Scan for the cell matching the given text and deliver its (X, Y) coordinate at center. 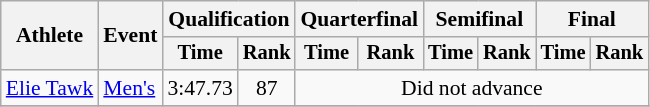
Quarterfinal (359, 19)
Did not advance (472, 88)
Final (592, 19)
Men's (130, 88)
Semifinal (479, 19)
Qualification (228, 19)
87 (267, 88)
3:47.73 (200, 88)
Athlete (50, 36)
Elie Tawk (50, 88)
Event (130, 36)
